Return the (x, y) coordinate for the center point of the cell that contains the specified text.  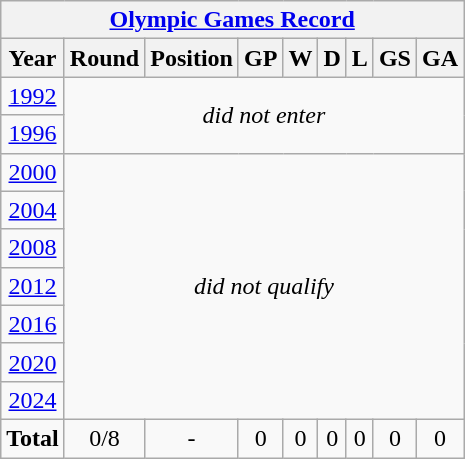
Year (33, 58)
did not qualify (264, 286)
2000 (33, 172)
2008 (33, 248)
Position (192, 58)
1996 (33, 134)
2004 (33, 210)
Total (33, 438)
- (192, 438)
Olympic Games Record (232, 20)
2024 (33, 400)
W (300, 58)
GA (440, 58)
2020 (33, 362)
1992 (33, 96)
GP (260, 58)
L (360, 58)
2016 (33, 324)
D (332, 58)
0/8 (104, 438)
GS (394, 58)
2012 (33, 286)
Round (104, 58)
did not enter (264, 115)
